Provide the (x, y) coordinate of the cell's center where the given text is located.  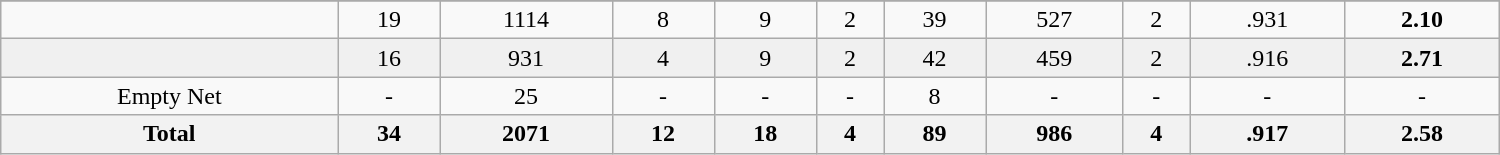
986 (1054, 134)
1114 (526, 20)
42 (935, 58)
2071 (526, 134)
.916 (1268, 58)
2.58 (1422, 134)
25 (526, 96)
459 (1054, 58)
.917 (1268, 134)
18 (765, 134)
Empty Net (170, 96)
19 (389, 20)
39 (935, 20)
Total (170, 134)
2.71 (1422, 58)
34 (389, 134)
89 (935, 134)
12 (663, 134)
527 (1054, 20)
2.10 (1422, 20)
.931 (1268, 20)
931 (526, 58)
16 (389, 58)
